Provide the (X, Y) coordinate of the cell's center where the given text is located.  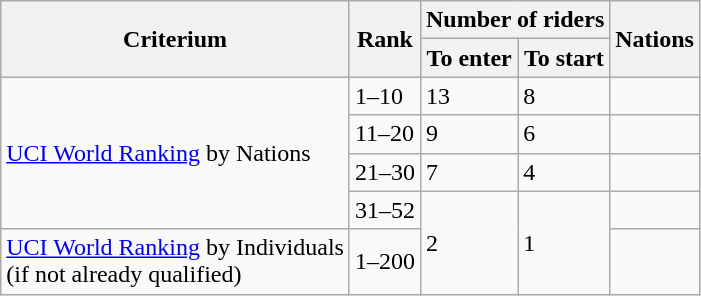
9 (468, 134)
Criterium (176, 39)
UCI World Ranking by Nations (176, 153)
2 (468, 242)
11–20 (384, 134)
13 (468, 96)
1 (564, 242)
4 (564, 172)
Rank (384, 39)
1–200 (384, 262)
Nations (655, 39)
Number of riders (514, 20)
8 (564, 96)
UCI World Ranking by Individuals(if not already qualified) (176, 262)
1–10 (384, 96)
To start (564, 58)
21–30 (384, 172)
7 (468, 172)
To enter (468, 58)
6 (564, 134)
31–52 (384, 210)
